Find where the given text appears and provide that cell's center as [x, y] coordinate. 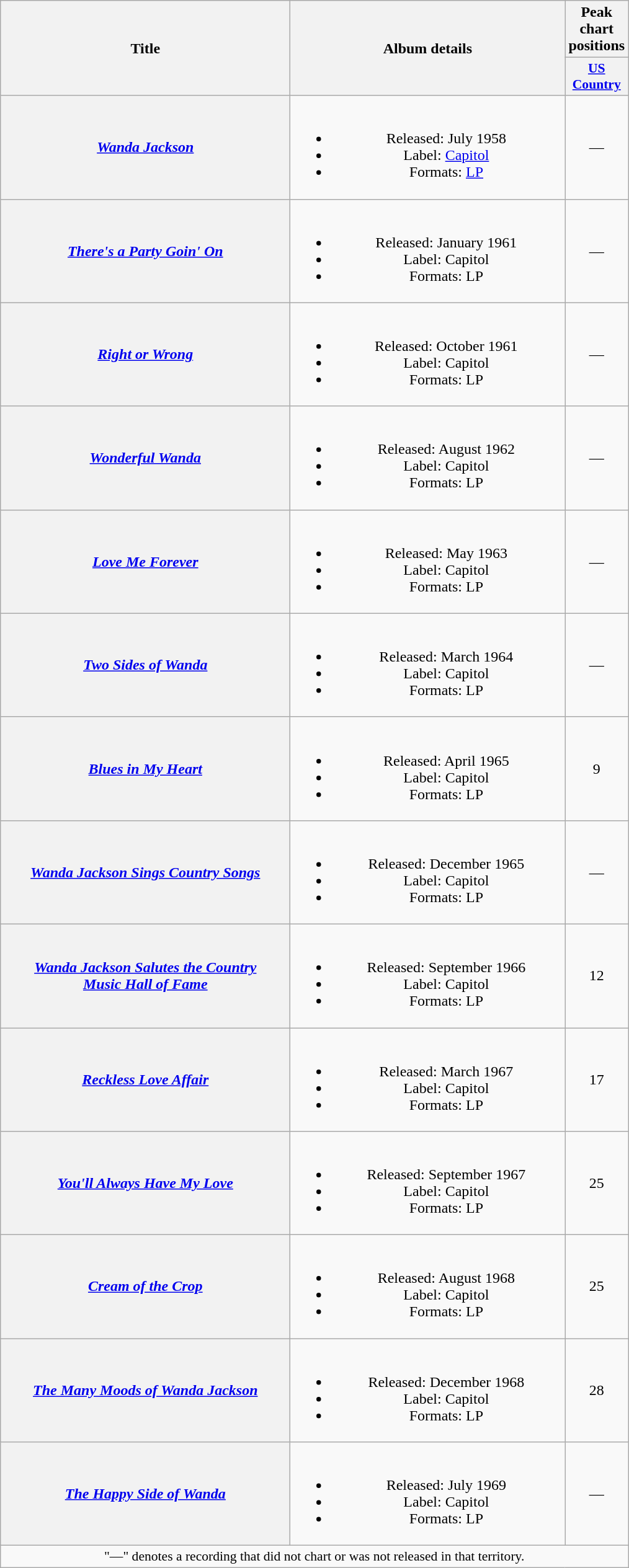
Wanda Jackson [145, 148]
Cream of the Crop [145, 1287]
9 [597, 769]
The Happy Side of Wanda [145, 1494]
Released: January 1961Label: CapitolFormats: LP [428, 250]
Released: December 1965Label: CapitolFormats: LP [428, 872]
Title [145, 48]
Released: May 1963Label: CapitolFormats: LP [428, 562]
Peakchartpositions [597, 29]
USCountry [597, 77]
There's a Party Goin' On [145, 250]
Wanda Jackson Salutes the CountryMusic Hall of Fame [145, 976]
Blues in My Heart [145, 769]
Wanda Jackson Sings Country Songs [145, 872]
Wonderful Wanda [145, 458]
Released: September 1967Label: CapitolFormats: LP [428, 1183]
Released: July 1969Label: CapitolFormats: LP [428, 1494]
Released: December 1968Label: CapitolFormats: LP [428, 1390]
Released: March 1967Label: CapitolFormats: LP [428, 1080]
Released: September 1966Label: CapitolFormats: LP [428, 976]
Two Sides of Wanda [145, 665]
The Many Moods of Wanda Jackson [145, 1390]
Released: July 1958Label: CapitolFormats: LP [428, 148]
28 [597, 1390]
Love Me Forever [145, 562]
Reckless Love Affair [145, 1080]
Released: August 1962Label: CapitolFormats: LP [428, 458]
Released: March 1964Label: CapitolFormats: LP [428, 665]
Album details [428, 48]
Released: August 1968Label: CapitolFormats: LP [428, 1287]
You'll Always Have My Love [145, 1183]
"—" denotes a recording that did not chart or was not released in that territory. [314, 1557]
Released: October 1961Label: CapitolFormats: LP [428, 355]
Right or Wrong [145, 355]
17 [597, 1080]
12 [597, 976]
Released: April 1965Label: CapitolFormats: LP [428, 769]
